Scan for the cell matching the given text and deliver its (x, y) coordinate at center. 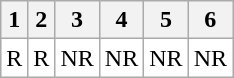
4 (121, 20)
6 (210, 20)
3 (77, 20)
5 (166, 20)
2 (42, 20)
1 (14, 20)
